Detect which cell encompasses the target text, then output its [X, Y] center coordinate. 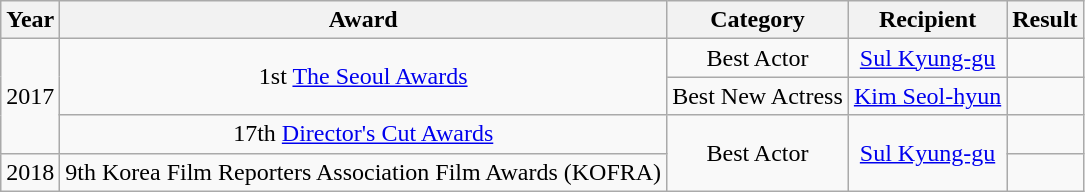
Recipient [927, 20]
1st The Seoul Awards [364, 77]
Kim Seol-hyun [927, 96]
Award [364, 20]
17th Director's Cut Awards [364, 134]
9th Korea Film Reporters Association Film Awards (KOFRA) [364, 172]
Year [30, 20]
Best New Actress [758, 96]
Result [1045, 20]
2017 [30, 96]
Category [758, 20]
2018 [30, 172]
